Determine the [X, Y] coordinate at the center of the cell enclosing the given text.  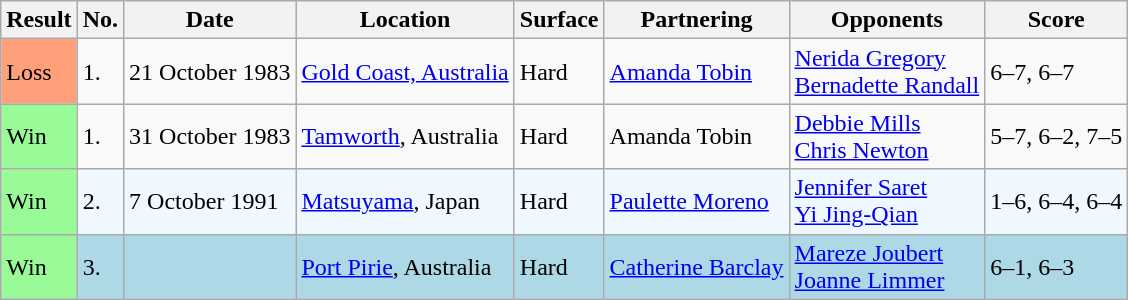
31 October 1983 [210, 136]
Mareze Joubert Joanne Limmer [887, 266]
6–7, 6–7 [1056, 72]
7 October 1991 [210, 202]
Paulette Moreno [696, 202]
Debbie Mills Chris Newton [887, 136]
Location [405, 20]
Opponents [887, 20]
2. [100, 202]
6–1, 6–3 [1056, 266]
Result [39, 20]
No. [100, 20]
3. [100, 266]
Partnering [696, 20]
Port Pirie, Australia [405, 266]
Surface [559, 20]
Loss [39, 72]
Nerida Gregory Bernadette Randall [887, 72]
5–7, 6–2, 7–5 [1056, 136]
Jennifer Saret Yi Jing-Qian [887, 202]
Score [1056, 20]
Tamworth, Australia [405, 136]
21 October 1983 [210, 72]
Gold Coast, Australia [405, 72]
Matsuyama, Japan [405, 202]
Date [210, 20]
1–6, 6–4, 6–4 [1056, 202]
Catherine Barclay [696, 266]
